Return the [x, y] coordinate for the center point of the cell that contains the specified text.  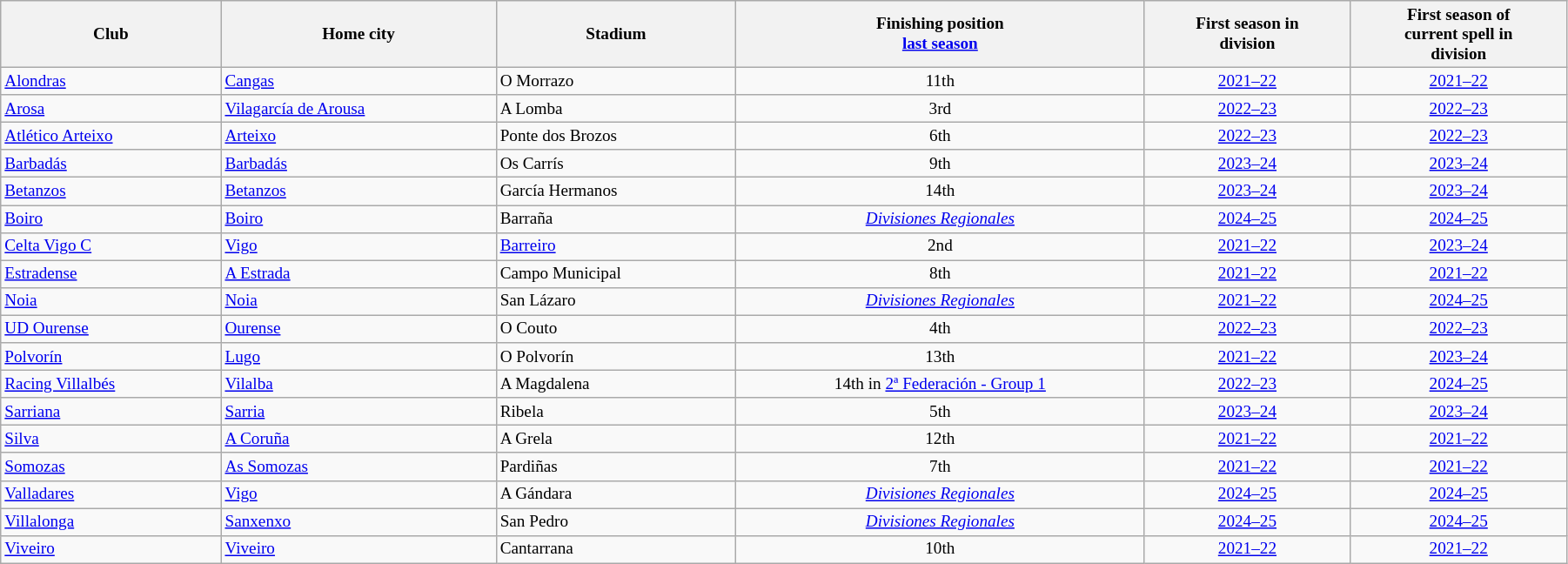
A Gándara [616, 494]
14th in 2ª Federación - Group 1 [940, 384]
O Couto [616, 329]
Alondras [111, 81]
Vilagarcía de Arousa [358, 109]
Stadium [616, 35]
Celta Vigo C [111, 246]
5th [940, 412]
13th [940, 357]
As Somozas [358, 467]
Sanxenxo [358, 521]
Atlético Arteixo [111, 136]
Racing Villalbés [111, 384]
Somozas [111, 467]
7th [940, 467]
9th [940, 164]
A Coruña [358, 440]
12th [940, 440]
Polvorín [111, 357]
Cantarrana [616, 549]
2nd [940, 246]
A Magdalena [616, 384]
O Polvorín [616, 357]
Sarria [358, 412]
3rd [940, 109]
San Lázaro [616, 301]
Villalonga [111, 521]
A Grela [616, 440]
Vilalba [358, 384]
Sarriana [111, 412]
Valladares [111, 494]
Finishing positionlast season [940, 35]
11th [940, 81]
14th [940, 191]
Pardiñas [616, 467]
Estradense [111, 274]
6th [940, 136]
Club [111, 35]
4th [940, 329]
8th [940, 274]
Arteixo [358, 136]
Silva [111, 440]
Barraña [616, 218]
Ponte dos Brozos [616, 136]
Ribela [616, 412]
10th [940, 549]
Barreiro [616, 246]
UD Ourense [111, 329]
First season indivision [1248, 35]
Ourense [358, 329]
San Pedro [616, 521]
A Lomba [616, 109]
Campo Municipal [616, 274]
Lugo [358, 357]
Arosa [111, 109]
A Estrada [358, 274]
O Morrazo [616, 81]
First season ofcurrent spell in division [1458, 35]
Cangas [358, 81]
García Hermanos [616, 191]
Home city [358, 35]
Os Carrís [616, 164]
